Return the [x, y] coordinate for the center point of the cell that contains the specified text.  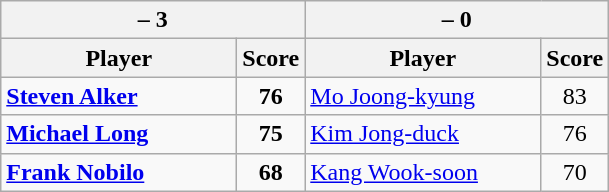
68 [271, 172]
Kim Jong-duck [423, 134]
Steven Alker [119, 96]
83 [575, 96]
Mo Joong-kyung [423, 96]
Michael Long [119, 134]
75 [271, 134]
– 3 [153, 20]
70 [575, 172]
– 0 [457, 20]
Frank Nobilo [119, 172]
Kang Wook-soon [423, 172]
